Extract the [x, y] coordinate from the center of the cell holding the provided text.  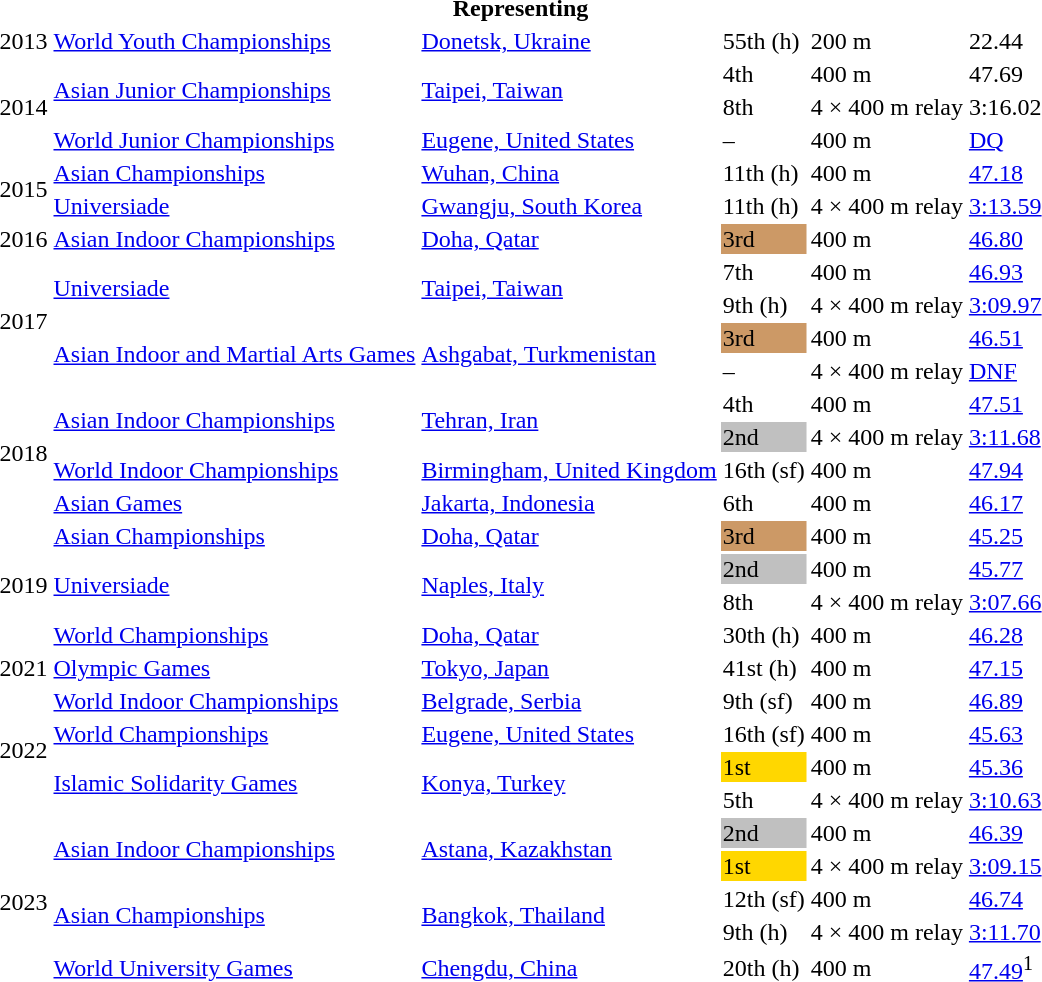
Asian Games [234, 503]
200 m [886, 41]
12th (sf) [764, 899]
Birmingham, United Kingdom [569, 470]
World Youth Championships [234, 41]
Islamic Solidarity Games [234, 784]
Naples, Italy [569, 586]
World Junior Championships [234, 140]
Donetsk, Ukraine [569, 41]
Bangkok, Thailand [569, 916]
Ashgabat, Turkmenistan [569, 354]
Belgrade, Serbia [569, 701]
Olympic Games [234, 668]
7th [764, 272]
9th (sf) [764, 701]
Astana, Kazakhstan [569, 850]
Konya, Turkey [569, 784]
6th [764, 503]
Asian Indoor and Martial Arts Games [234, 354]
Gwangju, South Korea [569, 206]
30th (h) [764, 635]
Tokyo, Japan [569, 668]
5th [764, 800]
Jakarta, Indonesia [569, 503]
Tehran, Iran [569, 420]
55th (h) [764, 41]
Wuhan, China [569, 173]
41st (h) [764, 668]
Asian Junior Championships [234, 90]
